Determine the [x, y] coordinate at the center of the cell enclosing the given text.  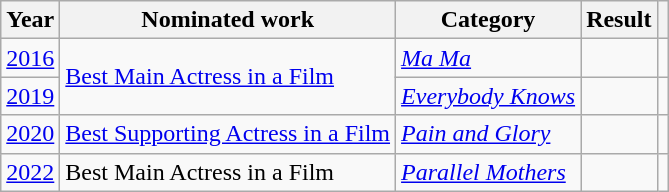
2020 [30, 134]
Nominated work [228, 20]
Ma Ma [488, 58]
Everybody Knows [488, 96]
Result [619, 20]
Year [30, 20]
Pain and Glory [488, 134]
2019 [30, 96]
2016 [30, 58]
2022 [30, 172]
Category [488, 20]
Best Supporting Actress in a Film [228, 134]
Parallel Mothers [488, 172]
